Pinpoint the cell where the given text exists, returning its (X, Y) midpoint coordinate. 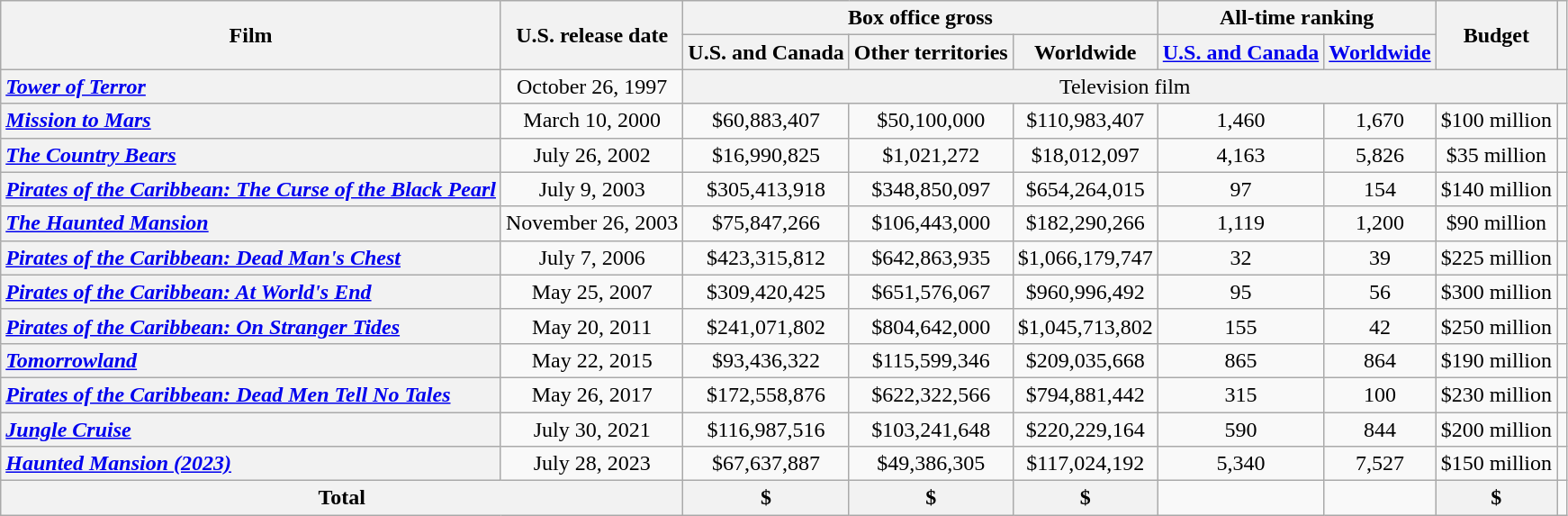
56 (1380, 292)
$1,021,272 (931, 155)
$804,642,000 (931, 326)
$60,883,407 (766, 121)
Pirates of the Caribbean: The Curse of the Black Pearl (251, 189)
$16,990,825 (766, 155)
Jungle Cruise (251, 430)
39 (1380, 258)
Pirates of the Caribbean: Dead Man's Chest (251, 258)
97 (1240, 189)
$115,599,346 (931, 360)
$18,012,097 (1086, 155)
$103,241,648 (931, 430)
$794,881,442 (1086, 394)
Pirates of the Caribbean: On Stranger Tides (251, 326)
$250 million (1496, 326)
July 9, 2003 (591, 189)
$35 million (1496, 155)
1,200 (1380, 223)
Film (251, 35)
155 (1240, 326)
May 26, 2017 (591, 394)
$300 million (1496, 292)
$651,576,067 (931, 292)
$200 million (1496, 430)
7,527 (1380, 464)
$110,983,407 (1086, 121)
$220,229,164 (1086, 430)
$90 million (1496, 223)
95 (1240, 292)
October 26, 1997 (591, 86)
$305,413,918 (766, 189)
32 (1240, 258)
$209,035,668 (1086, 360)
$241,071,802 (766, 326)
Total (342, 498)
$50,100,000 (931, 121)
$106,443,000 (931, 223)
$172,558,876 (766, 394)
$93,436,322 (766, 360)
4,163 (1240, 155)
$225 million (1496, 258)
$622,322,566 (931, 394)
Box office gross (920, 18)
March 10, 2000 (591, 121)
$1,066,179,747 (1086, 258)
Other territories (931, 52)
1,460 (1240, 121)
$75,847,266 (766, 223)
Haunted Mansion (2023) (251, 464)
$190 million (1496, 360)
5,826 (1380, 155)
42 (1380, 326)
$1,045,713,802 (1086, 326)
$230 million (1496, 394)
July 7, 2006 (591, 258)
1,119 (1240, 223)
$150 million (1496, 464)
Television film (1125, 86)
$140 million (1496, 189)
May 20, 2011 (591, 326)
$49,386,305 (931, 464)
590 (1240, 430)
100 (1380, 394)
Pirates of the Caribbean: At World's End (251, 292)
May 25, 2007 (591, 292)
$67,637,887 (766, 464)
Tower of Terror (251, 86)
All-time ranking (1296, 18)
Budget (1496, 35)
$642,863,935 (931, 258)
864 (1380, 360)
5,340 (1240, 464)
May 22, 2015 (591, 360)
315 (1240, 394)
844 (1380, 430)
$309,420,425 (766, 292)
865 (1240, 360)
$348,850,097 (931, 189)
The Country Bears (251, 155)
$654,264,015 (1086, 189)
November 26, 2003 (591, 223)
July 26, 2002 (591, 155)
$117,024,192 (1086, 464)
Tomorrowland (251, 360)
1,670 (1380, 121)
154 (1380, 189)
$116,987,516 (766, 430)
$423,315,812 (766, 258)
$182,290,266 (1086, 223)
July 28, 2023 (591, 464)
U.S. release date (591, 35)
July 30, 2021 (591, 430)
The Haunted Mansion (251, 223)
Pirates of the Caribbean: Dead Men Tell No Tales (251, 394)
Mission to Mars (251, 121)
$100 million (1496, 121)
$960,996,492 (1086, 292)
